Pinpoint the cell where the given text exists, returning its (X, Y) midpoint coordinate. 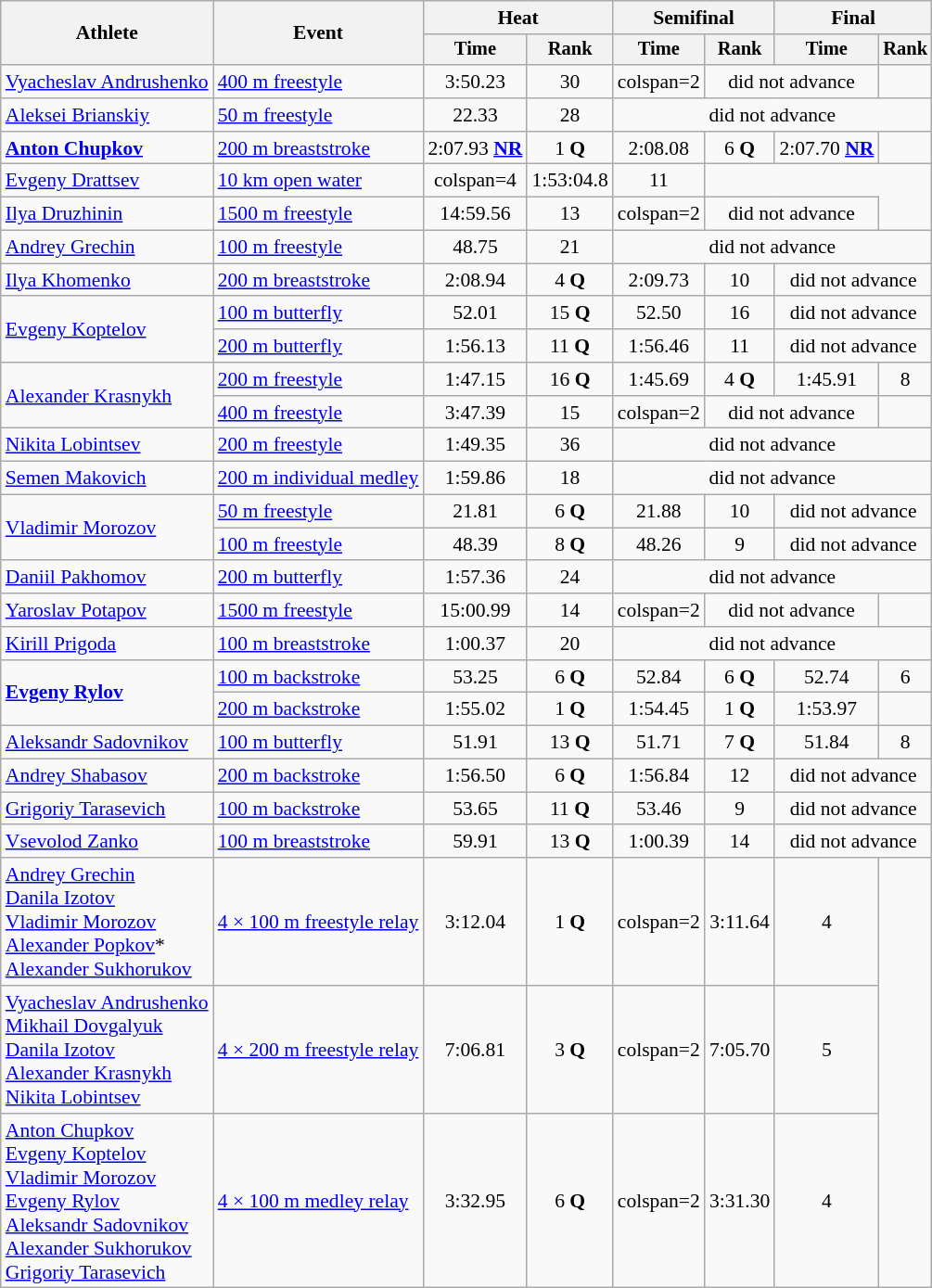
1:47.15 (475, 379)
51.71 (658, 743)
3:47.39 (475, 413)
1:56.46 (658, 346)
3 Q (569, 1050)
Semen Makovich (108, 478)
Andrey Grechin (108, 248)
1:49.35 (475, 445)
51.91 (475, 743)
3:12.04 (475, 922)
24 (569, 578)
12 (740, 776)
53.65 (475, 809)
Andrey GrechinDanila IzotovVladimir MorozovAlexander Popkov*Alexander Sukhorukov (108, 922)
Grigoriy Tarasevich (108, 809)
Semifinal (694, 18)
Vladimir Morozov (108, 529)
51.84 (826, 743)
Evgeny Koptelov (108, 330)
1:56.50 (475, 776)
15 Q (569, 313)
48.26 (658, 544)
2:07.70 NR (826, 148)
3:11.64 (740, 922)
Athlete (108, 33)
2:09.73 (658, 280)
18 (569, 478)
Final (853, 18)
Kirill Prigoda (108, 644)
30 (569, 82)
Aleksei Brianskiy (108, 115)
22.33 (475, 115)
1:59.86 (475, 478)
21.81 (475, 512)
Anton Chupkov (108, 148)
2:07.93 NR (475, 148)
Yaroslav Potapov (108, 610)
Andrey Shabasov (108, 776)
21.88 (658, 512)
20 (569, 644)
48.75 (475, 248)
4 × 100 m freestyle relay (319, 922)
6 (905, 677)
1:56.84 (658, 776)
14:59.56 (475, 214)
1:00.39 (658, 842)
Evgeny Drattsev (108, 181)
13 (569, 214)
1:53.97 (826, 709)
16 (740, 313)
Alexander Krasnykh (108, 395)
Vyacheslav AndrushenkoMikhail DovgalyukDanila IzotovAlexander KrasnykhNikita Lobintsev (108, 1050)
48.39 (475, 544)
1:55.02 (475, 709)
Event (319, 33)
7 Q (740, 743)
1:00.37 (475, 644)
1:45.91 (826, 379)
2:08.94 (475, 280)
16 Q (569, 379)
Ilya Khomenko (108, 280)
28 (569, 115)
8 Q (569, 544)
Vyacheslav Andrushenko (108, 82)
7:06.81 (475, 1050)
4 (826, 922)
1:57.36 (475, 578)
53.46 (658, 809)
1:56.13 (475, 346)
1:45.69 (658, 379)
Evgeny Rylov (108, 694)
52.50 (658, 313)
53.25 (475, 677)
59.91 (475, 842)
Nikita Lobintsev (108, 445)
21 (569, 248)
2:08.08 (658, 148)
52.84 (658, 677)
3:50.23 (475, 82)
36 (569, 445)
15:00.99 (475, 610)
colspan=4 (475, 181)
15 (569, 413)
Daniil Pakhomov (108, 578)
4 × 200 m freestyle relay (319, 1050)
52.01 (475, 313)
10 km open water (319, 181)
1:53:04.8 (569, 181)
5 (826, 1050)
Vsevolod Zanko (108, 842)
1:54.45 (658, 709)
200 m individual medley (319, 478)
52.74 (826, 677)
7:05.70 (740, 1050)
Ilya Druzhinin (108, 214)
Aleksandr Sadovnikov (108, 743)
Heat (517, 18)
